Scan for the cell matching the given text and deliver its (X, Y) coordinate at center. 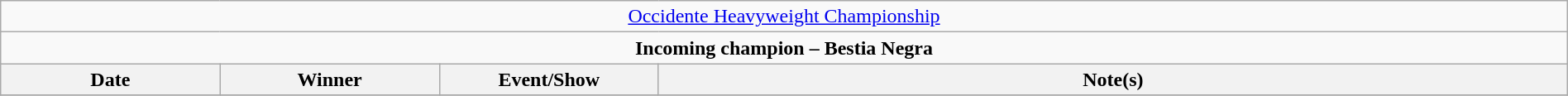
Occidente Heavyweight Championship (784, 17)
Event/Show (549, 79)
Incoming champion – Bestia Negra (784, 48)
Note(s) (1113, 79)
Date (111, 79)
Winner (329, 79)
